Detect which cell encompasses the target text, then output its (x, y) center coordinate. 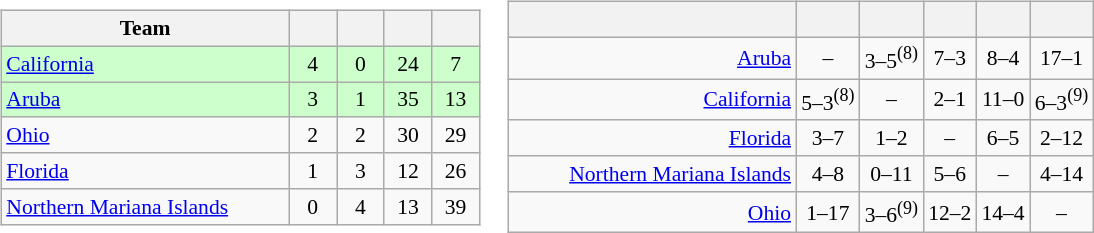
7–3 (950, 58)
1–17 (828, 212)
35 (408, 100)
2–12 (1062, 138)
3–6(9) (892, 212)
2–1 (950, 100)
29 (456, 135)
6–3(9) (1062, 100)
8–4 (1002, 58)
30 (408, 135)
24 (408, 64)
4–14 (1062, 174)
1–2 (892, 138)
26 (456, 171)
11–0 (1002, 100)
0–11 (892, 174)
Team (145, 28)
5–6 (950, 174)
5–3(8) (828, 100)
4–8 (828, 174)
17–1 (1062, 58)
39 (456, 206)
3–5(8) (892, 58)
3–7 (828, 138)
7 (456, 64)
12 (408, 171)
6–5 (1002, 138)
14–4 (1002, 212)
12–2 (950, 212)
